Extract the (x, y) coordinate from the center of the cell holding the provided text.  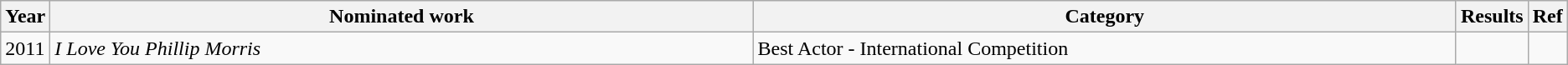
Ref (1548, 17)
Year (25, 17)
Nominated work (402, 17)
Best Actor - International Competition (1104, 48)
I Love You Phillip Morris (402, 48)
Results (1492, 17)
2011 (25, 48)
Category (1104, 17)
